Find where the given text appears and provide that cell's center as [x, y] coordinate. 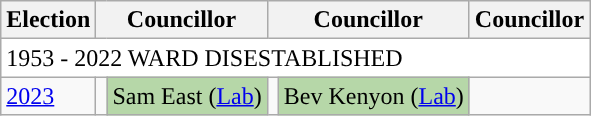
Election [48, 20]
Bev Kenyon (Lab) [374, 96]
Sam East (Lab) [187, 96]
2023 [48, 96]
1953 - 2022 WARD DISESTABLISHED [296, 58]
